For the text-containing cell, return its midpoint in (x, y) coordinate format. 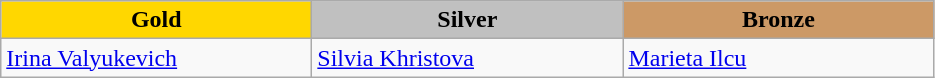
Silver (468, 20)
Bronze (778, 20)
Silvia Khristova (468, 58)
Gold (156, 20)
Marieta Ilcu (778, 58)
Irina Valyukevich (156, 58)
